Extract the [X, Y] coordinate from the center of the cell holding the provided text.  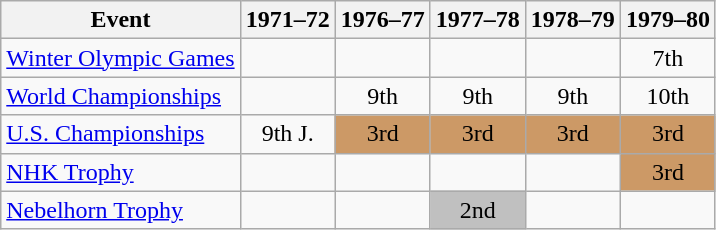
NHK Trophy [120, 172]
9th J. [288, 134]
U.S. Championships [120, 134]
Event [120, 20]
1978–79 [572, 20]
1976–77 [382, 20]
World Championships [120, 96]
1971–72 [288, 20]
Nebelhorn Trophy [120, 210]
10th [668, 96]
Winter Olympic Games [120, 58]
1979–80 [668, 20]
2nd [478, 210]
7th [668, 58]
1977–78 [478, 20]
